For the text-containing cell, return its midpoint in [x, y] coordinate format. 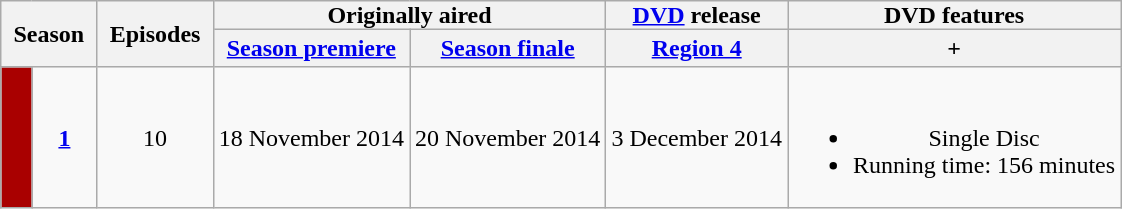
Single DiscRunning time: 156 minutes [954, 137]
Episodes [155, 34]
10 [155, 137]
DVD features [954, 15]
Region 4 [697, 48]
DVD release [697, 15]
20 November 2014 [508, 137]
1 [64, 137]
Season premiere [311, 48]
+ [954, 48]
Season finale [508, 48]
Season [49, 34]
Originally aired [410, 15]
18 November 2014 [311, 137]
3 December 2014 [697, 137]
